Output the (x, y) coordinate of the center of the cell containing the given text.  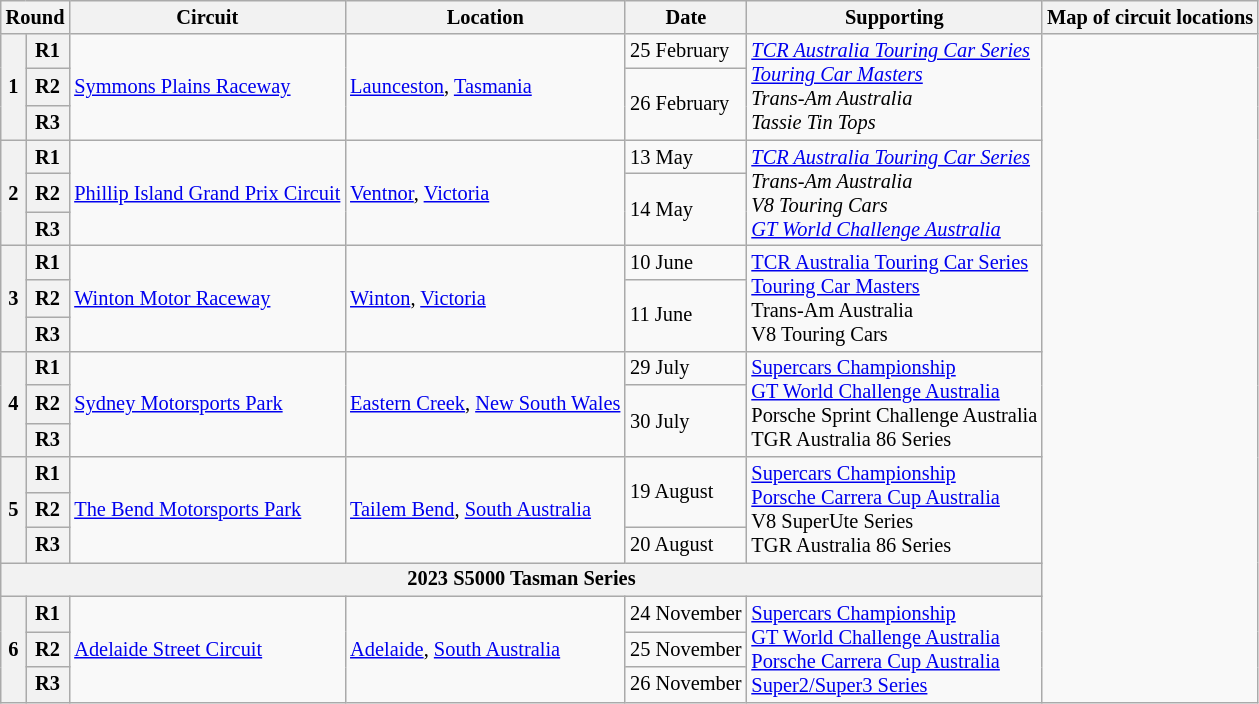
19 August (686, 492)
Circuit (207, 17)
TCR Australia Touring Car SeriesTouring Car MastersTrans-Am AustraliaTassie Tin Tops (894, 87)
24 November (686, 614)
4 (14, 404)
Supercars ChampionshipPorsche Carrera Cup AustraliaV8 SuperUte SeriesTGR Australia 86 Series (894, 510)
Sydney Motorsports Park (207, 404)
Map of circuit locations (1150, 17)
29 July (686, 368)
Winton, Victoria (485, 298)
3 (14, 298)
TCR Australia Touring Car SeriesTrans-Am AustraliaV8 Touring CarsGT World Challenge Australia (894, 193)
20 August (686, 544)
Winton Motor Raceway (207, 298)
The Bend Motorsports Park (207, 510)
Location (485, 17)
Tailem Bend, South Australia (485, 510)
Supercars ChampionshipGT World Challenge AustraliaPorsche Sprint Challenge AustraliaTGR Australia 86 Series (894, 404)
Adelaide, South Australia (485, 649)
Date (686, 17)
25 February (686, 51)
2023 S5000 Tasman Series (522, 579)
TCR Australia Touring Car SeriesTouring Car MastersTrans-Am AustraliaV8 Touring Cars (894, 298)
5 (14, 510)
14 May (686, 209)
Phillip Island Grand Prix Circuit (207, 193)
Supporting (894, 17)
Launceston, Tasmania (485, 87)
Ventnor, Victoria (485, 193)
Round (36, 17)
26 February (686, 104)
30 July (686, 421)
11 June (686, 315)
6 (14, 649)
10 June (686, 262)
Symmons Plains Raceway (207, 87)
Eastern Creek, New South Wales (485, 404)
2 (14, 193)
Adelaide Street Circuit (207, 649)
25 November (686, 648)
26 November (686, 684)
Supercars ChampionshipGT World Challenge AustraliaPorsche Carrera Cup AustraliaSuper2/Super3 Series (894, 649)
1 (14, 87)
13 May (686, 157)
